Scan for the cell matching the given text and deliver its (x, y) coordinate at center. 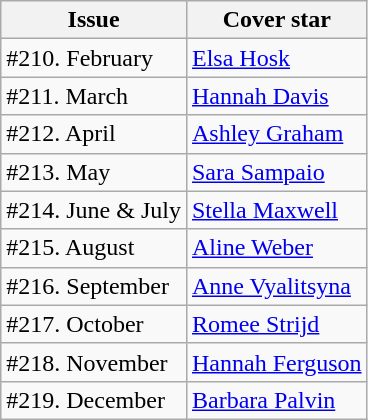
Barbara Palvin (276, 400)
Aline Weber (276, 248)
Cover star (276, 20)
Hannah Ferguson (276, 362)
Anne Vyalitsyna (276, 286)
Stella Maxwell (276, 210)
#212. April (94, 134)
#211. March (94, 96)
Ashley Graham (276, 134)
#217. October (94, 324)
#219. December (94, 400)
Romee Strijd (276, 324)
Hannah Davis (276, 96)
#210. February (94, 58)
Elsa Hosk (276, 58)
Sara Sampaio (276, 172)
Issue (94, 20)
#213. May (94, 172)
#215. August (94, 248)
#218. November (94, 362)
#214. June & July (94, 210)
#216. September (94, 286)
